Extract the (x, y) coordinate from the center of the cell holding the provided text.  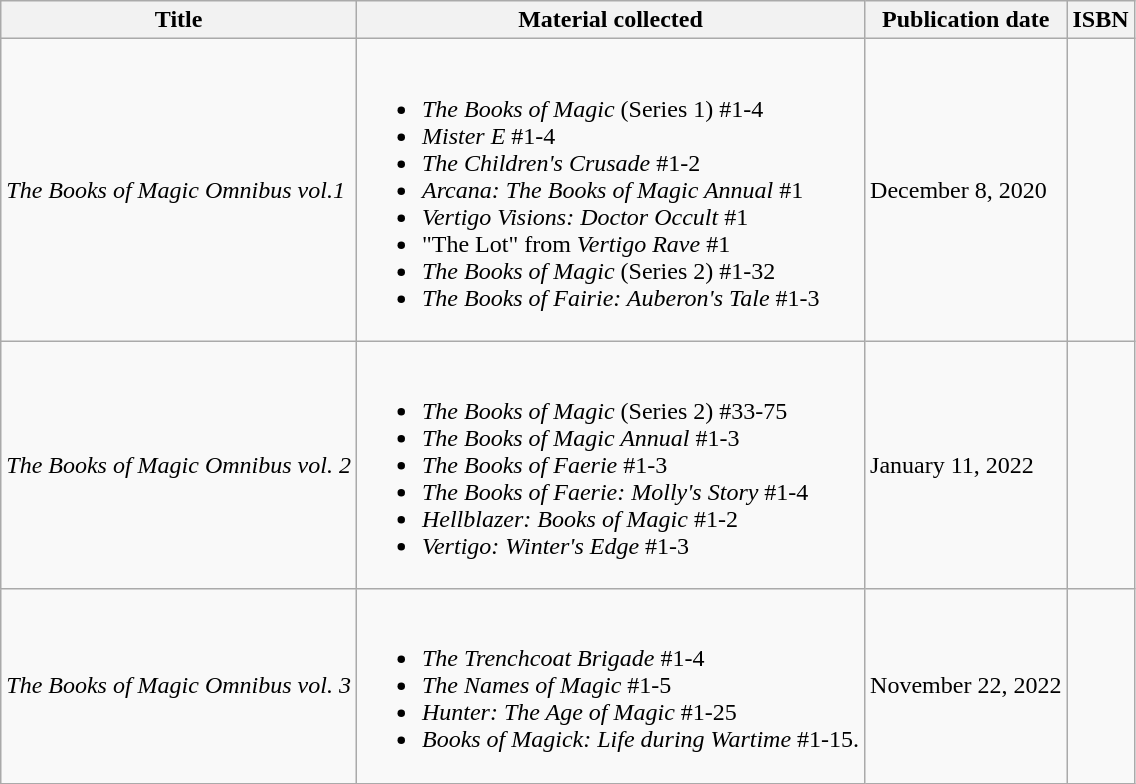
The Books of Magic Omnibus vol. 2 (179, 465)
The Trenchcoat Brigade #1-4The Names of Magic #1-5Hunter: The Age of Magic #1-25Books of Magick: Life during Wartime #1-15. (610, 686)
Material collected (610, 20)
The Books of Magic Omnibus vol. 3 (179, 686)
Title (179, 20)
November 22, 2022 (966, 686)
January 11, 2022 (966, 465)
December 8, 2020 (966, 190)
ISBN (1100, 20)
The Books of Magic Omnibus vol.1 (179, 190)
Publication date (966, 20)
